Detect which cell encompasses the target text, then output its (X, Y) center coordinate. 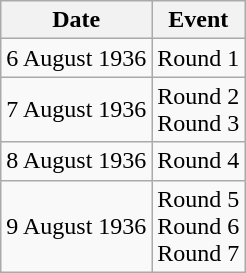
8 August 1936 (76, 161)
Round 2Round 3 (198, 110)
Round 1 (198, 58)
Round 4 (198, 161)
9 August 1936 (76, 226)
6 August 1936 (76, 58)
Round 5Round 6Round 7 (198, 226)
Date (76, 20)
Event (198, 20)
7 August 1936 (76, 110)
